Pinpoint the cell where the given text exists, returning its (X, Y) midpoint coordinate. 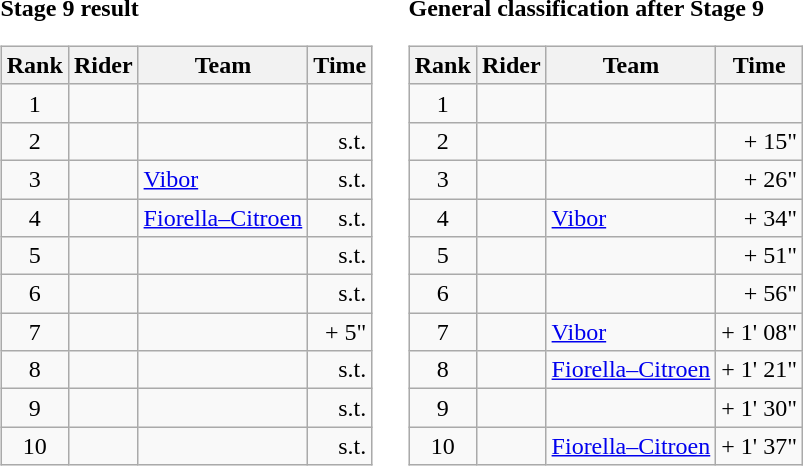
+ 34" (760, 217)
+ 1' 30" (760, 408)
+ 1' 37" (760, 446)
+ 1' 21" (760, 370)
+ 1' 08" (760, 332)
+ 5" (340, 332)
+ 15" (760, 141)
+ 26" (760, 179)
+ 56" (760, 294)
+ 51" (760, 256)
